Determine the (x, y) coordinate at the center of the cell enclosing the given text.  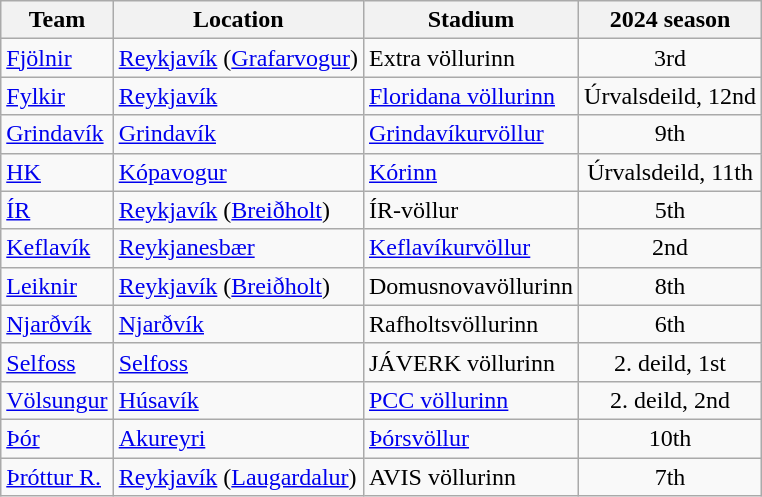
Þór (57, 438)
7th (670, 477)
2024 season (670, 20)
9th (670, 134)
Völsungur (57, 400)
10th (670, 438)
6th (670, 324)
Þróttur R. (57, 477)
ÍR (57, 210)
Team (57, 20)
PCC völlurinn (470, 400)
3rd (670, 58)
Akureyri (238, 438)
Húsavík (238, 400)
Keflavík (57, 248)
Extra völlurinn (470, 58)
Reykjavík (238, 96)
Stadium (470, 20)
Keflavíkurvöllur (470, 248)
Domusnovavöllurinn (470, 286)
Floridana völlurinn (470, 96)
Þórsvöllur (470, 438)
Kórinn (470, 172)
Úrvalsdeild, 12nd (670, 96)
2nd (670, 248)
5th (670, 210)
Rafholtsvöllurinn (470, 324)
2. deild, 1st (670, 362)
ÍR-völlur (470, 210)
8th (670, 286)
Reykjavík (Grafarvogur) (238, 58)
Reykjanesbær (238, 248)
Grindavíkurvöllur (470, 134)
Kópavogur (238, 172)
Reykjavík (Laugardalur) (238, 477)
Úrvalsdeild, 11th (670, 172)
JÁVERK völlurinn (470, 362)
Fjölnir (57, 58)
HK (57, 172)
Fylkir (57, 96)
2. deild, 2nd (670, 400)
Leiknir (57, 286)
AVIS völlurinn (470, 477)
Location (238, 20)
